Return the [x, y] coordinate for the center point of the cell that contains the specified text.  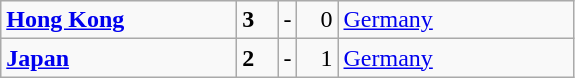
3 [258, 20]
0 [318, 20]
Hong Kong [119, 20]
1 [318, 58]
Japan [119, 58]
2 [258, 58]
